Pinpoint the cell where the given text exists, returning its [X, Y] midpoint coordinate. 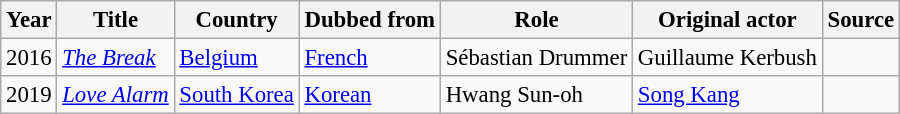
The Break [116, 58]
Love Alarm [116, 95]
Belgium [236, 58]
Year [29, 20]
Song Kang [728, 95]
Country [236, 20]
French [370, 58]
Sébastian Drummer [536, 58]
2019 [29, 95]
Hwang Sun-oh [536, 95]
Role [536, 20]
Dubbed from [370, 20]
Title [116, 20]
Source [860, 20]
South Korea [236, 95]
Guillaume Kerbush [728, 58]
Original actor [728, 20]
2016 [29, 58]
Korean [370, 95]
